Return (x, y) of the center of cell containing provided text 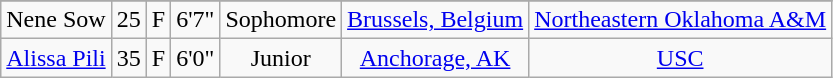
6'0" (196, 58)
35 (128, 58)
25 (128, 20)
Junior (281, 58)
Nene Sow (56, 20)
USC (680, 58)
Brussels, Belgium (436, 20)
6'7" (196, 20)
Northeastern Oklahoma A&M (680, 20)
Anchorage, AK (436, 58)
Sophomore (281, 20)
Alissa Pili (56, 58)
